Determine the (x, y) coordinate at the center of the cell enclosing the given text.  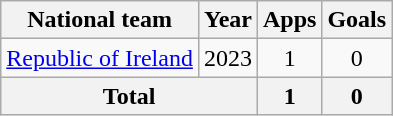
Total (130, 96)
Republic of Ireland (100, 58)
Year (228, 20)
2023 (228, 58)
Goals (357, 20)
National team (100, 20)
Apps (289, 20)
